Pinpoint the cell where the given text exists, returning its (x, y) midpoint coordinate. 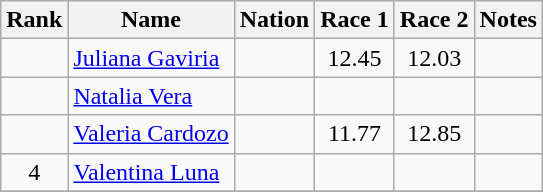
Nation (274, 20)
12.03 (434, 58)
Race 1 (355, 20)
Name (151, 20)
Valentina Luna (151, 172)
Valeria Cardozo (151, 134)
Notes (508, 20)
4 (34, 172)
Juliana Gaviria (151, 58)
Rank (34, 20)
11.77 (355, 134)
Natalia Vera (151, 96)
12.85 (434, 134)
12.45 (355, 58)
Race 2 (434, 20)
